Extract the (x, y) coordinate from the center of the cell holding the provided text.  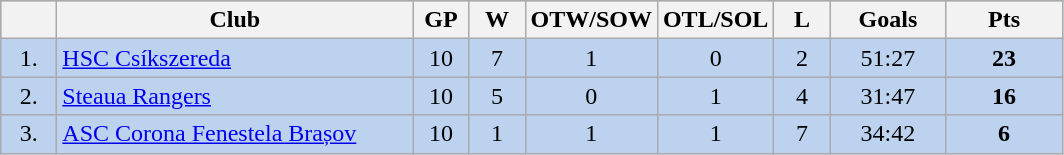
2 (802, 58)
L (802, 20)
3. (29, 134)
Steaua Rangers (235, 96)
ASC Corona Fenestela Brașov (235, 134)
HSC Csíkszereda (235, 58)
1. (29, 58)
23 (1004, 58)
GP (441, 20)
Pts (1004, 20)
34:42 (888, 134)
OTW/SOW (591, 20)
4 (802, 96)
16 (1004, 96)
51:27 (888, 58)
5 (497, 96)
Club (235, 20)
2. (29, 96)
6 (1004, 134)
W (497, 20)
31:47 (888, 96)
Goals (888, 20)
OTL/SOL (715, 20)
